Extract the [x, y] coordinate from the center of the cell holding the provided text.  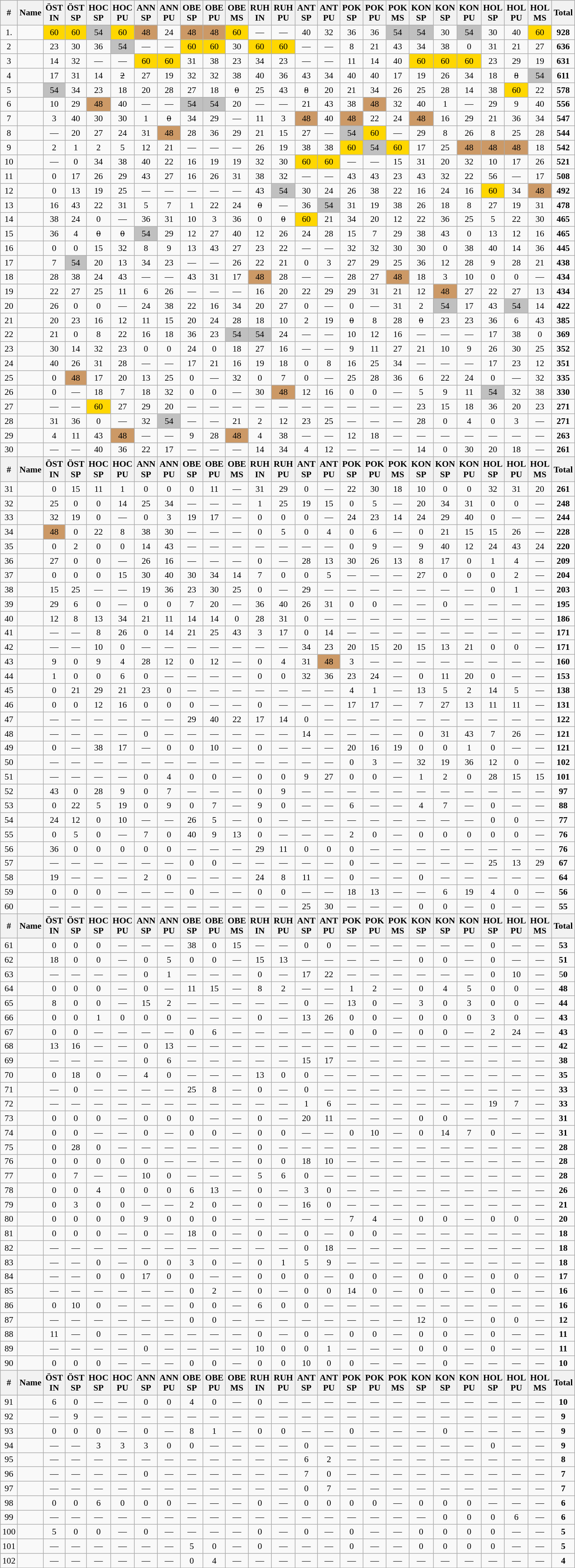
78 [9, 1191]
57 [9, 863]
89 [9, 1349]
94 [9, 1446]
58 [9, 878]
79 [9, 1205]
138 [563, 691]
72 [9, 1104]
45 [9, 691]
351 [563, 364]
61 [9, 946]
87 [9, 1320]
508 [563, 177]
542 [563, 148]
478 [563, 205]
74 [9, 1133]
96 [9, 1474]
62 [9, 960]
385 [563, 320]
445 [563, 249]
263 [563, 436]
122 [563, 719]
49 [9, 748]
66 [9, 1018]
204 [563, 575]
69 [9, 1061]
86 [9, 1306]
203 [563, 590]
63 [9, 974]
91 [9, 1402]
578 [563, 90]
HOL MS [540, 926]
131 [563, 705]
209 [563, 561]
52 [9, 791]
99 [9, 1517]
100 [9, 1532]
47 [9, 719]
93 [9, 1431]
244 [563, 518]
95 [9, 1460]
335 [563, 378]
70 [9, 1075]
90 [9, 1363]
1. [9, 32]
71 [9, 1090]
330 [563, 392]
68 [9, 1046]
220 [563, 547]
422 [563, 306]
80 [9, 1219]
186 [563, 619]
59 [9, 892]
928 [563, 32]
81 [9, 1234]
636 [563, 47]
98 [9, 1503]
521 [563, 162]
556 [563, 104]
41 [9, 633]
153 [563, 676]
611 [563, 76]
438 [563, 263]
65 [9, 1003]
631 [563, 61]
37 [9, 575]
195 [563, 604]
39 [9, 604]
160 [563, 662]
544 [563, 133]
83 [9, 1262]
82 [9, 1248]
92 [9, 1417]
84 [9, 1277]
85 [9, 1291]
46 [9, 705]
73 [9, 1119]
547 [563, 119]
352 [563, 349]
75 [9, 1147]
228 [563, 532]
369 [563, 335]
492 [563, 191]
248 [563, 504]
